Return the [X, Y] coordinate for the center point of the cell that contains the specified text.  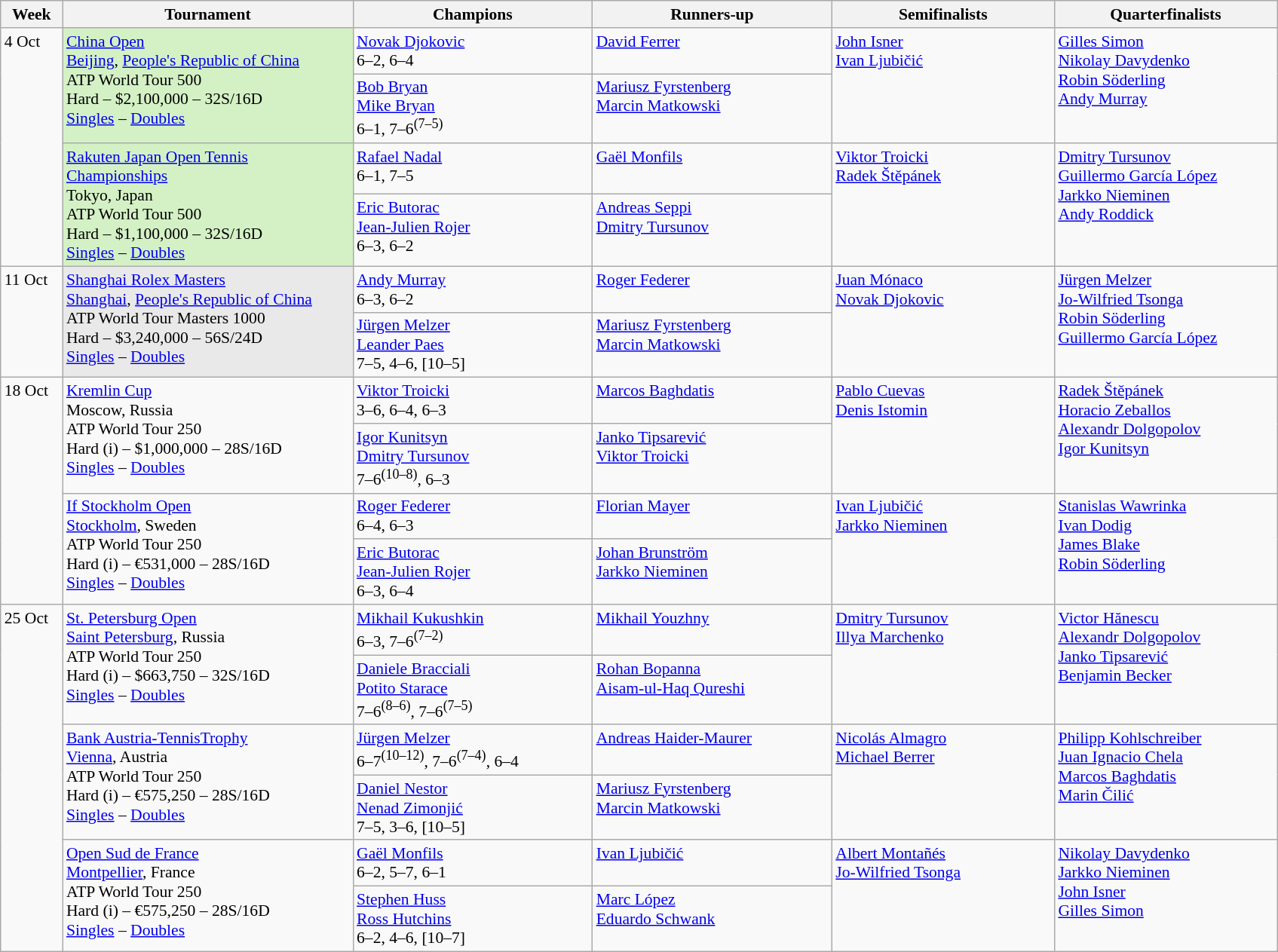
Mikhail Kukushkin6–3, 7–6(7–2) [473, 630]
11 Oct [32, 322]
Champions [473, 14]
Daniel Nestor Nenad Zimonjić7–5, 3–6, [10–5] [473, 808]
Victor Hănescu Alexandr Dolgopolov Janko Tipsarević Benjamin Becker [1166, 665]
Igor Kunitsyn Dmitry Tursunov7–6(10–8), 6–3 [473, 458]
David Ferrer [713, 51]
Daniele Bracciali Potito Starace7–6(8–6), 7–6(7–5) [473, 690]
Philipp Kohlschreiber Juan Ignacio Chela Marcos Baghdatis Marin Čilić [1166, 782]
Rafael Nadal6–1, 7–5 [473, 169]
Eric Butorac Jean-Julien Rojer6–3, 6–4 [473, 573]
Marc López Eduardo Schwank [713, 920]
Jürgen Melzer Leander Paes7–5, 4–6, [10–5] [473, 345]
Mikhail Youzhny [713, 630]
Andreas Haider-Maurer [713, 749]
Gaël Monfils6–2, 5–7, 6–1 [473, 864]
25 Oct [32, 778]
Roger Federer6–4, 6–3 [473, 517]
Albert Montañés Jo-Wilfried Tsonga [942, 896]
Rakuten Japan Open Tennis Championships Tokyo, JapanATP World Tour 500Hard – $1,100,000 – 32S/16DSingles – Doubles [208, 205]
Florian Mayer [713, 517]
Ivan Ljubičić Jarkko Nieminen [942, 549]
St. Petersburg Open Saint Petersburg, RussiaATP World Tour 250Hard (i) – $663,750 – 32S/16DSingles – Doubles [208, 665]
Dmitry Tursunov Illya Marchenko [942, 665]
Ivan Ljubičić [713, 864]
Jürgen Melzer Jo-Wilfried Tsonga Robin Söderling Guillermo García López [1166, 322]
Johan Brunström Jarkko Nieminen [713, 573]
Juan Mónaco Novak Djokovic [942, 322]
Novak Djokovic6–2, 6–4 [473, 51]
Marcos Baghdatis [713, 401]
If Stockholm Open Stockholm, SwedenATP World Tour 250Hard (i) – €531,000 – 28S/16DSingles – Doubles [208, 549]
Eric Butorac Jean-Julien Rojer6–3, 6–2 [473, 231]
Viktor Troicki3–6, 6–4, 6–3 [473, 401]
Kremlin Cup Moscow, RussiaATP World Tour 250Hard (i) – $1,000,000 – 28S/16DSingles – Doubles [208, 436]
Week [32, 14]
Tournament [208, 14]
Bob Bryan Mike Bryan6–1, 7–6(7–5) [473, 109]
Stephen Huss Ross Hutchins6–2, 4–6, [10–7] [473, 920]
China Open Beijing, People's Republic of ChinaATP World Tour 500Hard – $2,100,000 – 32S/16DSingles – Doubles [208, 86]
Pablo Cuevas Denis Istomin [942, 436]
Andreas Seppi Dmitry Tursunov [713, 231]
Gilles Simon Nikolay Davydenko Robin Söderling Andy Murray [1166, 86]
Nikolay Davydenko Jarkko Nieminen John Isner Gilles Simon [1166, 896]
Gaël Monfils [713, 169]
Shanghai Rolex Masters Shanghai, People's Republic of ChinaATP World Tour Masters 1000Hard – $3,240,000 – 56S/24DSingles – Doubles [208, 322]
4 Oct [32, 148]
Jürgen Melzer6–7(10–12), 7–6(7–4), 6–4 [473, 749]
18 Oct [32, 491]
Nicolás Almagro Michael Berrer [942, 782]
Open Sud de France Montpellier, FranceATP World Tour 250Hard (i) – €575,250 – 28S/16DSingles – Doubles [208, 896]
Radek Štěpánek Horacio Zeballos Alexandr Dolgopolov Igor Kunitsyn [1166, 436]
Semifinalists [942, 14]
Viktor Troicki Radek Štěpánek [942, 205]
Roger Federer [713, 289]
John Isner Ivan Ljubičić [942, 86]
Quarterfinalists [1166, 14]
Stanislas Wawrinka Ivan Dodig James Blake Robin Söderling [1166, 549]
Bank Austria-TennisTrophy Vienna, AustriaATP World Tour 250Hard (i) – €575,250 – 28S/16DSingles – Doubles [208, 782]
Andy Murray6–3, 6–2 [473, 289]
Janko Tipsarević Viktor Troicki [713, 458]
Rohan Bopanna Aisam-ul-Haq Qureshi [713, 690]
Dmitry Tursunov Guillermo García López Jarkko Nieminen Andy Roddick [1166, 205]
Runners-up [713, 14]
